Find where the given text appears and provide that cell's center as (x, y) coordinate. 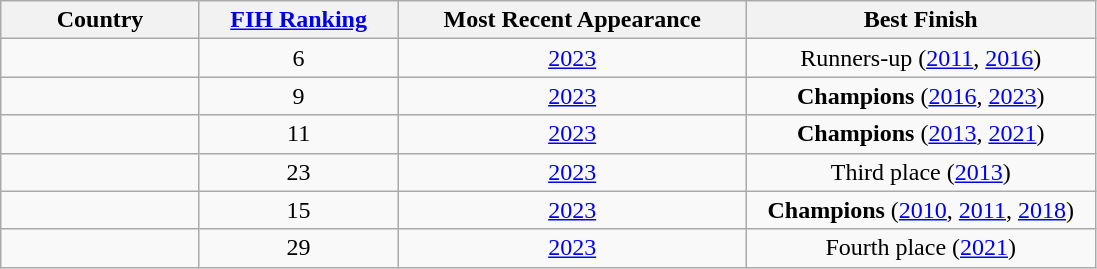
29 (298, 248)
Runners-up (2011, 2016) (920, 58)
Best Finish (920, 20)
Third place (2013) (920, 172)
Champions (2013, 2021) (920, 134)
Country (100, 20)
Most Recent Appearance (572, 20)
15 (298, 210)
6 (298, 58)
23 (298, 172)
FIH Ranking (298, 20)
Fourth place (2021) (920, 248)
Champions (2010, 2011, 2018) (920, 210)
9 (298, 96)
11 (298, 134)
Champions (2016, 2023) (920, 96)
